From the cell containing the given text, extract its center point as (X, Y) coordinate. 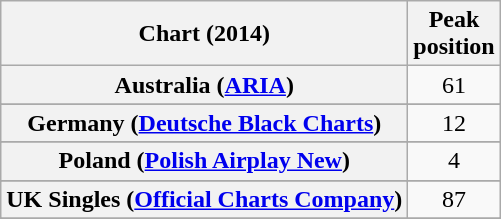
Peakposition (454, 34)
Chart (2014) (204, 34)
12 (454, 123)
4 (454, 161)
UK Singles (Official Charts Company) (204, 199)
61 (454, 85)
87 (454, 199)
Australia (ARIA) (204, 85)
Poland (Polish Airplay New) (204, 161)
Germany (Deutsche Black Charts) (204, 123)
